Pinpoint the cell where the given text exists, returning its [X, Y] midpoint coordinate. 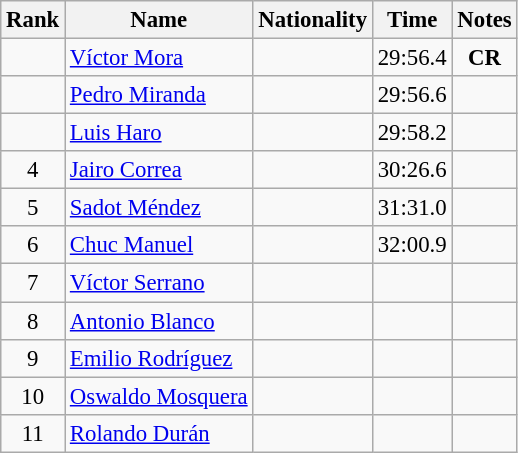
Antonio Blanco [159, 321]
Víctor Mora [159, 58]
10 [33, 396]
Emilio Rodríguez [159, 358]
Sadot Méndez [159, 208]
Jairo Correa [159, 170]
Rolando Durán [159, 433]
9 [33, 358]
Time [412, 20]
Luis Haro [159, 133]
8 [33, 321]
32:00.9 [412, 245]
31:31.0 [412, 208]
30:26.6 [412, 170]
11 [33, 433]
CR [484, 58]
7 [33, 283]
29:56.6 [412, 95]
Nationality [312, 20]
29:56.4 [412, 58]
6 [33, 245]
Name [159, 20]
Chuc Manuel [159, 245]
4 [33, 170]
5 [33, 208]
Víctor Serrano [159, 283]
Notes [484, 20]
Rank [33, 20]
Oswaldo Mosquera [159, 396]
29:58.2 [412, 133]
Pedro Miranda [159, 95]
